Detect which cell encompasses the target text, then output its (x, y) center coordinate. 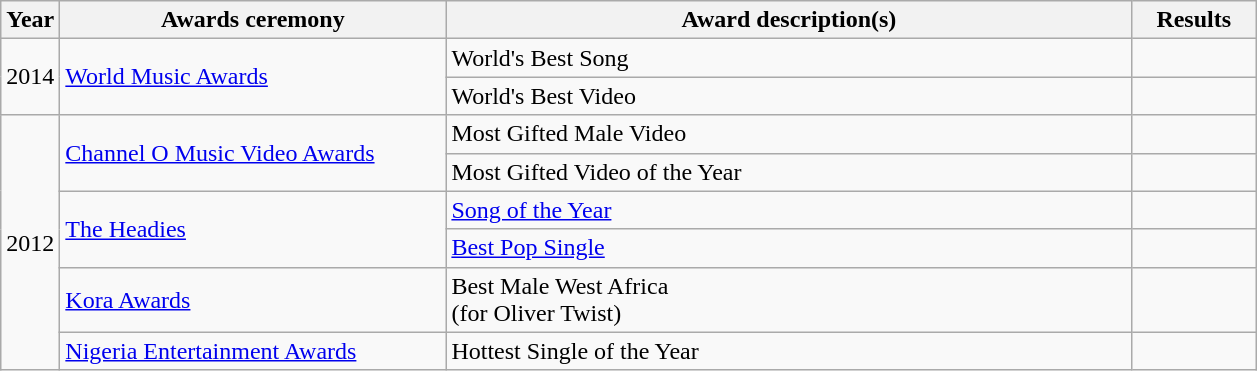
World's Best Video (789, 96)
Most Gifted Male Video (789, 134)
Year (30, 20)
Award description(s) (789, 20)
2014 (30, 77)
The Headies (253, 229)
World's Best Song (789, 58)
Channel O Music Video Awards (253, 153)
Hottest Single of the Year (789, 351)
Best Pop Single (789, 248)
Awards ceremony (253, 20)
2012 (30, 242)
Best Male West Africa (for Oliver Twist) (789, 300)
Kora Awards (253, 300)
Nigeria Entertainment Awards (253, 351)
Results (1194, 20)
Most Gifted Video of the Year (789, 172)
World Music Awards (253, 77)
Song of the Year (789, 210)
